Capture the cell that displays the provided text and extract its [X, Y] central coordinate. 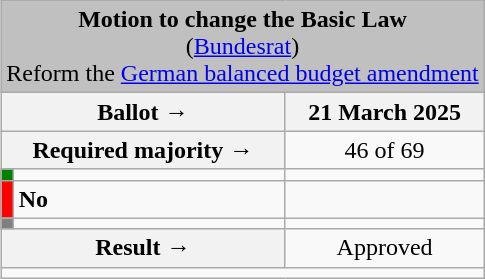
Approved [384, 248]
Motion to change the Basic Law (Bundesrat) Reform the German balanced budget amendment [243, 47]
Ballot → [143, 112]
No [149, 199]
Required majority → [143, 150]
46 of 69 [384, 150]
Result → [143, 248]
21 March 2025 [384, 112]
